Detect which cell encompasses the target text, then output its (X, Y) center coordinate. 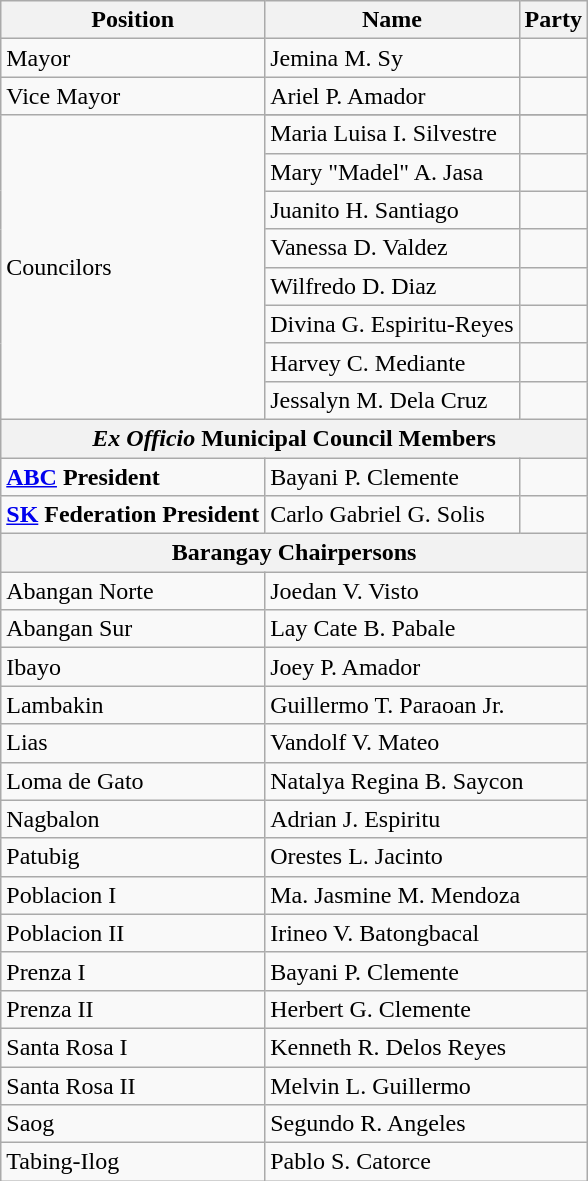
Poblacion I (133, 895)
Patubig (133, 857)
Ma. Jasmine M. Mendoza (426, 895)
Vandolf V. Mateo (426, 743)
Orestes L. Jacinto (426, 857)
Saog (133, 1124)
Irineo V. Batongbacal (426, 933)
Party (553, 20)
Ibayo (133, 667)
Lambakin (133, 705)
Jemina M. Sy (392, 58)
SK Federation President (133, 515)
Natalya Regina B. Saycon (426, 781)
Melvin L. Guillermo (426, 1085)
Joey P. Amador (426, 667)
Mary "Madel" A. Jasa (392, 172)
Divina G. Espiritu-Reyes (392, 324)
Wilfredo D. Diaz (392, 286)
Santa Rosa II (133, 1085)
Lias (133, 743)
Carlo Gabriel G. Solis (392, 515)
Pablo S. Catorce (426, 1162)
Tabing-Ilog (133, 1162)
Harvey C. Mediante (392, 362)
Jessalyn M. Dela Cruz (392, 400)
Nagbalon (133, 819)
Adrian J. Espiritu (426, 819)
Vice Mayor (133, 96)
Juanito H. Santiago (392, 210)
Barangay Chairpersons (294, 553)
Herbert G. Clemente (426, 1009)
Kenneth R. Delos Reyes (426, 1047)
Ariel P. Amador (392, 96)
Segundo R. Angeles (426, 1124)
Loma de Gato (133, 781)
Poblacion II (133, 933)
Maria Luisa I. Silvestre (392, 134)
Lay Cate B. Pabale (426, 629)
Prenza II (133, 1009)
Abangan Sur (133, 629)
Vanessa D. Valdez (392, 248)
Councilors (133, 267)
Santa Rosa I (133, 1047)
Prenza I (133, 971)
ABC President (133, 477)
Name (392, 20)
Ex Officio Municipal Council Members (294, 438)
Guillermo T. Paraoan Jr. (426, 705)
Abangan Norte (133, 591)
Joedan V. Visto (426, 591)
Mayor (133, 58)
Position (133, 20)
